Locate the cell with the specified text and output its (x, y) center coordinate. 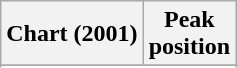
Chart (2001) (72, 34)
Peakposition (189, 34)
